Capture the cell that displays the provided text and extract its [x, y] central coordinate. 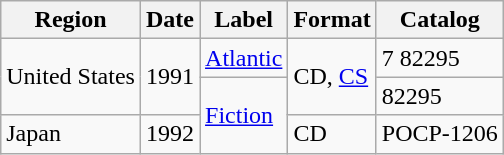
Region [71, 20]
Fiction [244, 115]
Atlantic [244, 58]
Date [170, 20]
Format [332, 20]
POCP-1206 [440, 134]
United States [71, 77]
Japan [71, 134]
1991 [170, 77]
CD, CS [332, 77]
1992 [170, 134]
CD [332, 134]
Catalog [440, 20]
7 82295 [440, 58]
Label [244, 20]
82295 [440, 96]
